Provide the (X, Y) coordinate of the cell's center where the given text is located.  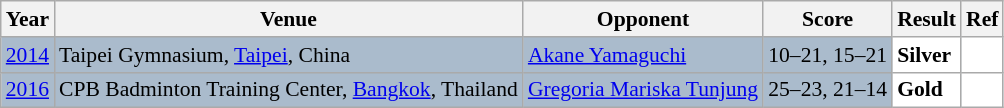
Gold (926, 90)
Silver (926, 55)
Ref (982, 19)
Akane Yamaguchi (643, 55)
Venue (288, 19)
Result (926, 19)
Taipei Gymnasium, Taipei, China (288, 55)
Year (28, 19)
Gregoria Mariska Tunjung (643, 90)
25–23, 21–14 (828, 90)
Score (828, 19)
CPB Badminton Training Center, Bangkok, Thailand (288, 90)
2014 (28, 55)
2016 (28, 90)
Opponent (643, 19)
10–21, 15–21 (828, 55)
